Provide the [X, Y] coordinate of the cell's center where the given text is located.  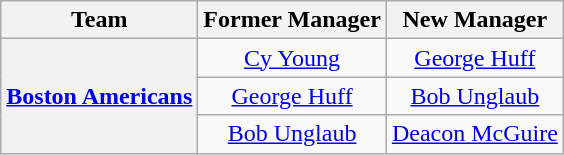
Former Manager [292, 20]
New Manager [474, 20]
Team [100, 20]
Boston Americans [100, 96]
Deacon McGuire [474, 134]
Cy Young [292, 58]
